Output the [x, y] coordinate of the center of the cell containing the given text.  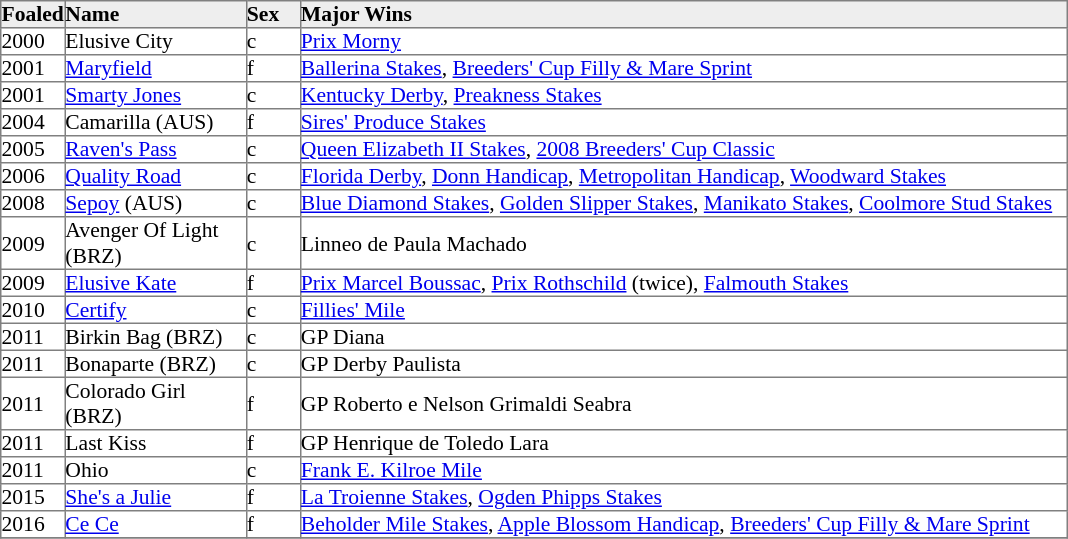
Elusive City [156, 42]
GP Henrique de Toledo Lara [683, 444]
2006 [33, 176]
Kentucky Derby, Preakness Stakes [683, 96]
Avenger Of Light (BRZ) [156, 243]
Last Kiss [156, 444]
Linneo de Paula Machado [683, 243]
2000 [33, 42]
Bonaparte (BRZ) [156, 364]
2016 [33, 524]
Certify [156, 310]
Fillies' Mile [683, 310]
Prix Marcel Boussac, Prix Rothschild (twice), Falmouth Stakes [683, 282]
GP Roberto e Nelson Grimaldi Seabra [683, 403]
Birkin Bag (BRZ) [156, 336]
Elusive Kate [156, 282]
Major Wins [683, 14]
Ce Ce [156, 524]
Smarty Jones [156, 96]
Queen Elizabeth II Stakes, 2008 Breeders' Cup Classic [683, 150]
Sepoy (AUS) [156, 204]
Sex [273, 14]
La Troienne Stakes, Ogden Phipps Stakes [683, 498]
2004 [33, 122]
Frank E. Kilroe Mile [683, 470]
2008 [33, 204]
Colorado Girl (BRZ) [156, 403]
Blue Diamond Stakes, Golden Slipper Stakes, Manikato Stakes, Coolmore Stud Stakes [683, 204]
Raven's Pass [156, 150]
2010 [33, 310]
Sires' Produce Stakes [683, 122]
Quality Road [156, 176]
Maryfield [156, 68]
She's a Julie [156, 498]
Beholder Mile Stakes, Apple Blossom Handicap, Breeders' Cup Filly & Mare Sprint [683, 524]
Name [156, 14]
Florida Derby, Donn Handicap, Metropolitan Handicap, Woodward Stakes [683, 176]
Camarilla (AUS) [156, 122]
Ballerina Stakes, Breeders' Cup Filly & Mare Sprint [683, 68]
GP Diana [683, 336]
GP Derby Paulista [683, 364]
Foaled [33, 14]
2015 [33, 498]
2005 [33, 150]
Prix Morny [683, 42]
Ohio [156, 470]
